Extract the (X, Y) coordinate from the center of the cell holding the provided text.  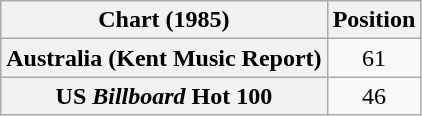
US Billboard Hot 100 (164, 96)
Australia (Kent Music Report) (164, 58)
46 (374, 96)
Chart (1985) (164, 20)
Position (374, 20)
61 (374, 58)
